Provide the (x, y) coordinate of the cell's center where the given text is located.  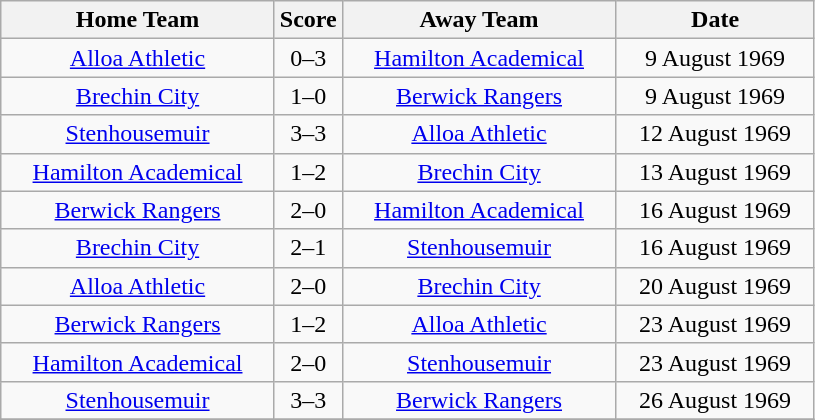
26 August 1969 (716, 400)
2–1 (308, 248)
Away Team (479, 20)
12 August 1969 (716, 134)
Date (716, 20)
1–0 (308, 96)
Home Team (138, 20)
20 August 1969 (716, 286)
0–3 (308, 58)
Score (308, 20)
13 August 1969 (716, 172)
